Scan for the cell matching the given text and deliver its (x, y) coordinate at center. 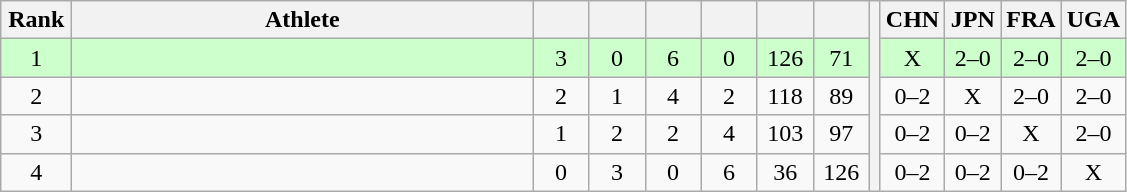
36 (785, 172)
97 (841, 134)
FRA (1031, 20)
CHN (912, 20)
118 (785, 96)
103 (785, 134)
Athlete (302, 20)
Rank (36, 20)
UGA (1093, 20)
JPN (973, 20)
89 (841, 96)
71 (841, 58)
